Extract the [X, Y] coordinate from the center of the cell holding the provided text.  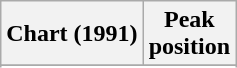
Peakposition [189, 34]
Chart (1991) [72, 34]
